Detect which cell encompasses the target text, then output its [x, y] center coordinate. 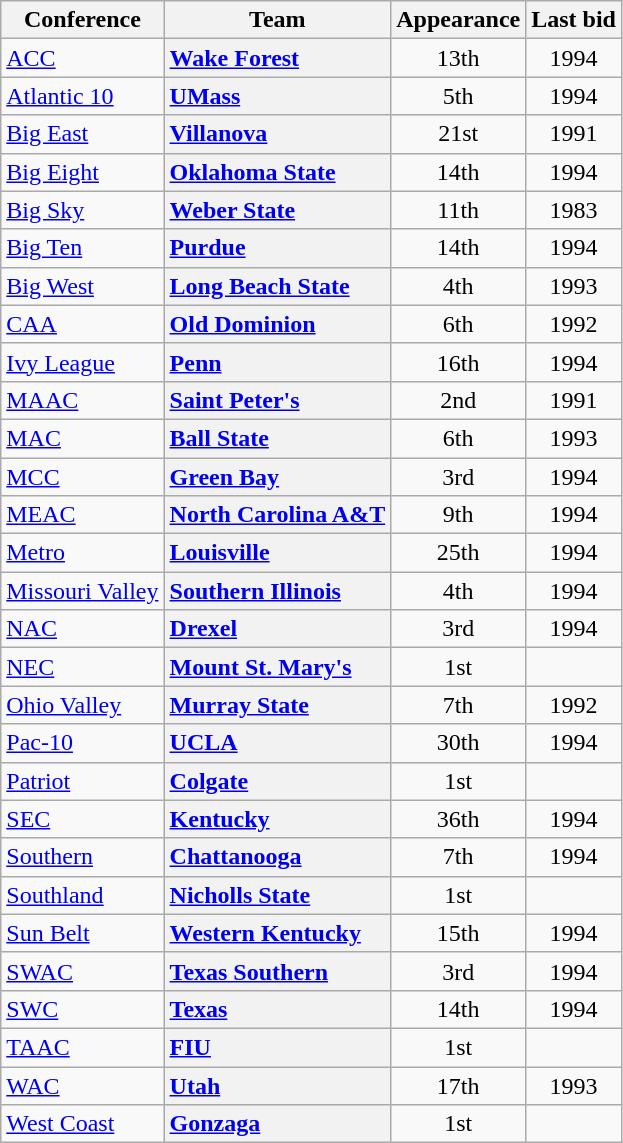
17th [458, 1085]
Southern [82, 857]
Old Dominion [278, 324]
9th [458, 515]
SWAC [82, 971]
16th [458, 362]
TAAC [82, 1047]
Villanova [278, 134]
2nd [458, 400]
Southern Illinois [278, 591]
Texas [278, 1009]
Appearance [458, 20]
13th [458, 58]
UCLA [278, 743]
Kentucky [278, 819]
MCC [82, 477]
Oklahoma State [278, 172]
Team [278, 20]
Metro [82, 553]
NAC [82, 629]
Wake Forest [278, 58]
Big Eight [82, 172]
Southland [82, 895]
SWC [82, 1009]
Long Beach State [278, 286]
Big West [82, 286]
Green Bay [278, 477]
MAC [82, 438]
Murray State [278, 705]
15th [458, 933]
UMass [278, 96]
Missouri Valley [82, 591]
Saint Peter's [278, 400]
Ball State [278, 438]
Chattanooga [278, 857]
West Coast [82, 1124]
Ivy League [82, 362]
Purdue [278, 248]
Penn [278, 362]
NEC [82, 667]
Conference [82, 20]
Sun Belt [82, 933]
Last bid [574, 20]
SEC [82, 819]
Louisville [278, 553]
Big Sky [82, 210]
WAC [82, 1085]
Big East [82, 134]
North Carolina A&T [278, 515]
21st [458, 134]
5th [458, 96]
CAA [82, 324]
Western Kentucky [278, 933]
Colgate [278, 781]
ACC [82, 58]
Nicholls State [278, 895]
Utah [278, 1085]
FIU [278, 1047]
36th [458, 819]
MAAC [82, 400]
MEAC [82, 515]
Weber State [278, 210]
Ohio Valley [82, 705]
30th [458, 743]
Mount St. Mary's [278, 667]
Drexel [278, 629]
25th [458, 553]
Pac-10 [82, 743]
Patriot [82, 781]
Big Ten [82, 248]
1983 [574, 210]
Texas Southern [278, 971]
11th [458, 210]
Gonzaga [278, 1124]
Atlantic 10 [82, 96]
